Scan for the cell matching the given text and deliver its (X, Y) coordinate at center. 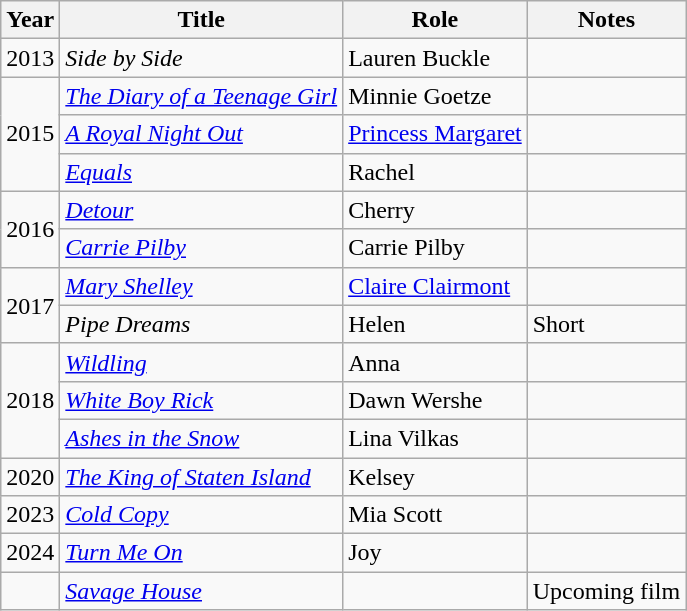
Equals (202, 172)
Title (202, 20)
Side by Side (202, 58)
2020 (30, 477)
Ashes in the Snow (202, 438)
Princess Margaret (436, 134)
Notes (606, 20)
Turn Me On (202, 553)
The Diary of a Teenage Girl (202, 96)
2024 (30, 553)
Upcoming film (606, 591)
Cold Copy (202, 515)
The King of Staten Island (202, 477)
Lina Vilkas (436, 438)
Claire Clairmont (436, 286)
Role (436, 20)
White Boy Rick (202, 400)
2018 (30, 400)
Cherry (436, 210)
Helen (436, 324)
2023 (30, 515)
Lauren Buckle (436, 58)
2016 (30, 229)
Joy (436, 553)
Wildling (202, 362)
Minnie Goetze (436, 96)
Pipe Dreams (202, 324)
Short (606, 324)
2013 (30, 58)
Rachel (436, 172)
2015 (30, 134)
Savage House (202, 591)
Mia Scott (436, 515)
Kelsey (436, 477)
Year (30, 20)
2017 (30, 305)
Mary Shelley (202, 286)
Dawn Wershe (436, 400)
Anna (436, 362)
Detour (202, 210)
A Royal Night Out (202, 134)
